Scan for the cell matching the given text and deliver its [x, y] coordinate at center. 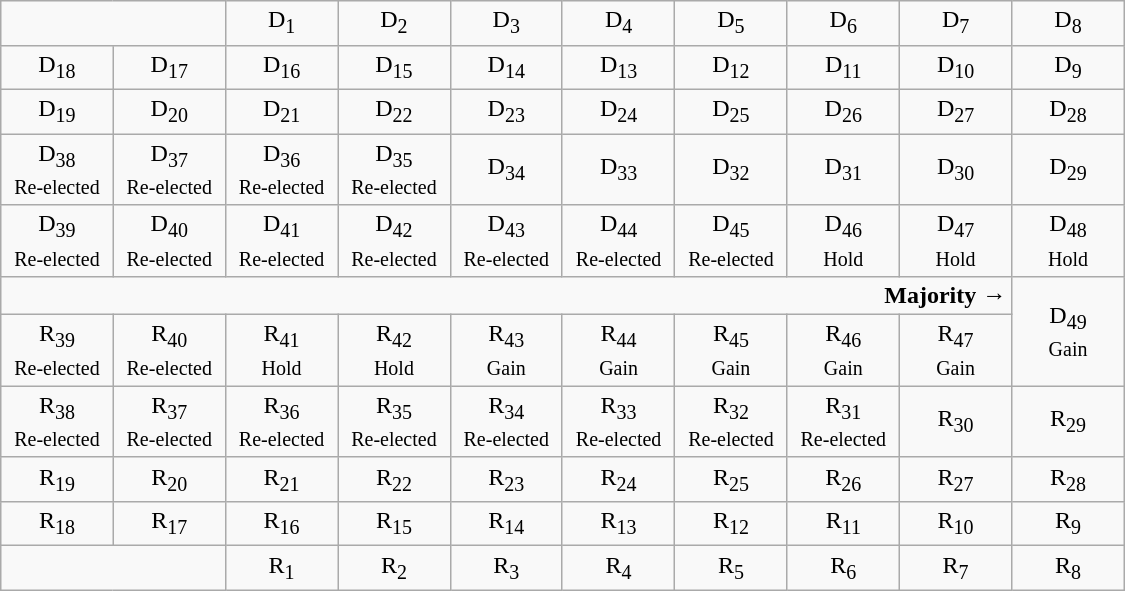
R9 [1068, 524]
R15 [394, 524]
R38Re-elected [57, 422]
D34 [506, 170]
R16 [281, 524]
R12 [731, 524]
R23 [506, 479]
R30 [955, 422]
R31Re-elected [843, 422]
R22 [394, 479]
D37Re-elected [169, 170]
R44Gain [618, 350]
D21 [281, 111]
D6 [843, 23]
D13 [618, 67]
D23 [506, 111]
D49Gain [1068, 330]
R1 [281, 568]
D42Re-elected [394, 240]
R28 [1068, 479]
D48Hold [1068, 240]
D40Re-elected [169, 240]
R24 [618, 479]
R46Gain [843, 350]
D46Hold [843, 240]
D33 [618, 170]
R17 [169, 524]
D8 [1068, 23]
D29 [1068, 170]
R43Gain [506, 350]
R18 [57, 524]
D14 [506, 67]
R21 [281, 479]
D19 [57, 111]
R20 [169, 479]
R47Gain [955, 350]
D36Re-elected [281, 170]
D35Re-elected [394, 170]
D47Hold [955, 240]
R36Re-elected [281, 422]
D1 [281, 23]
D38Re-elected [57, 170]
Majority → [506, 295]
D9 [1068, 67]
R5 [731, 568]
R39Re-elected [57, 350]
D15 [394, 67]
D2 [394, 23]
R2 [394, 568]
R8 [1068, 568]
R41Hold [281, 350]
D10 [955, 67]
R26 [843, 479]
D24 [618, 111]
D11 [843, 67]
D31 [843, 170]
R40Re-elected [169, 350]
D7 [955, 23]
D27 [955, 111]
R4 [618, 568]
D18 [57, 67]
D41Re-elected [281, 240]
R3 [506, 568]
D45Re-elected [731, 240]
D12 [731, 67]
D22 [394, 111]
R33Re-elected [618, 422]
R25 [731, 479]
D39Re-elected [57, 240]
R37Re-elected [169, 422]
D32 [731, 170]
R7 [955, 568]
D16 [281, 67]
R13 [618, 524]
R29 [1068, 422]
D44Re-elected [618, 240]
R27 [955, 479]
R45Gain [731, 350]
R32Re-elected [731, 422]
R35Re-elected [394, 422]
R10 [955, 524]
D20 [169, 111]
D25 [731, 111]
R19 [57, 479]
D5 [731, 23]
R11 [843, 524]
D26 [843, 111]
R42Hold [394, 350]
D17 [169, 67]
D30 [955, 170]
R14 [506, 524]
D3 [506, 23]
D4 [618, 23]
R34Re-elected [506, 422]
D43Re-elected [506, 240]
R6 [843, 568]
D28 [1068, 111]
